Scan for the cell matching the given text and deliver its (X, Y) coordinate at center. 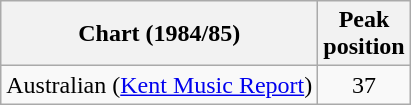
Australian (Kent Music Report) (160, 85)
37 (364, 85)
Chart (1984/85) (160, 34)
Peakposition (364, 34)
